Determine the [x, y] coordinate at the center of the cell enclosing the given text.  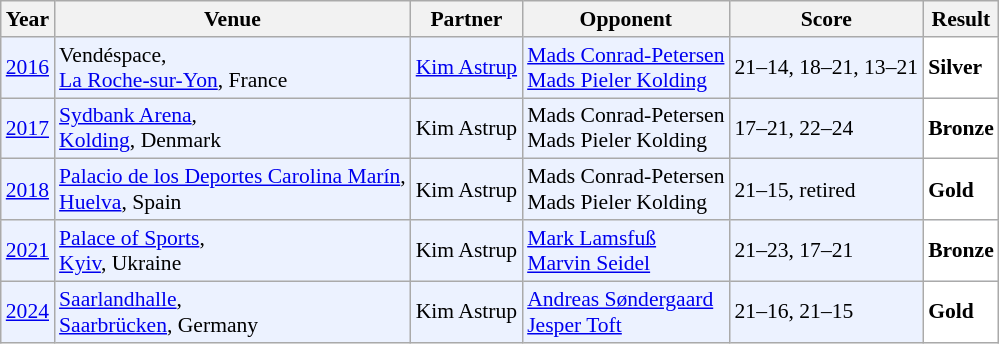
Result [961, 19]
Saarlandhalle,Saarbrücken, Germany [232, 312]
Venue [232, 19]
Palace of Sports,Kyiv, Ukraine [232, 250]
17–21, 22–24 [826, 128]
Score [826, 19]
Opponent [626, 19]
2024 [28, 312]
Palacio de los Deportes Carolina Marín,Huelva, Spain [232, 190]
2021 [28, 250]
21–16, 21–15 [826, 312]
Sydbank Arena,Kolding, Denmark [232, 128]
2016 [28, 68]
Partner [466, 19]
2017 [28, 128]
Silver [961, 68]
21–23, 17–21 [826, 250]
Mark Lamsfuß Marvin Seidel [626, 250]
2018 [28, 190]
21–14, 18–21, 13–21 [826, 68]
21–15, retired [826, 190]
Vendéspace,La Roche-sur-Yon, France [232, 68]
Andreas Søndergaard Jesper Toft [626, 312]
Year [28, 19]
